Extract the (x, y) coordinate from the center of the cell holding the provided text.  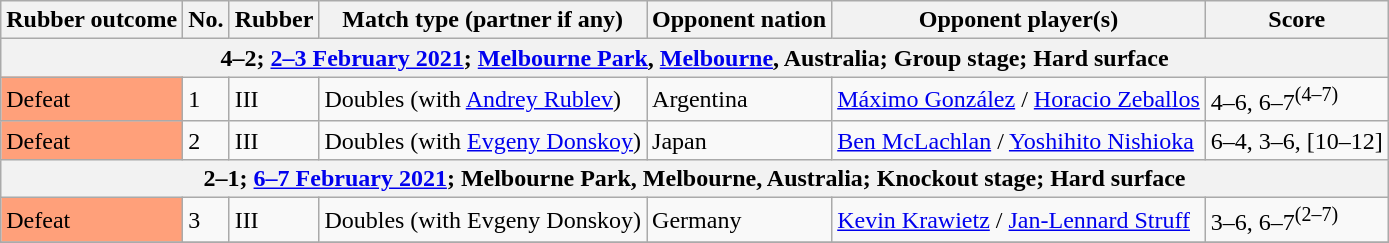
2–1; 6–7 February 2021; Melbourne Park, Melbourne, Australia; Knockout stage; Hard surface (695, 178)
Match type (partner if any) (483, 20)
Opponent nation (740, 20)
Ben McLachlan / Yoshihito Nishioka (1019, 140)
Rubber (274, 20)
No. (206, 20)
3 (206, 220)
Score (1296, 20)
Doubles (with Andrey Rublev) (483, 100)
Opponent player(s) (1019, 20)
Argentina (740, 100)
4–6, 6–7(4–7) (1296, 100)
Kevin Krawietz / Jan-Lennard Struff (1019, 220)
3–6, 6–7(2–7) (1296, 220)
1 (206, 100)
4–2; 2–3 February 2021; Melbourne Park, Melbourne, Australia; Group stage; Hard surface (695, 58)
6–4, 3–6, [10–12] (1296, 140)
2 (206, 140)
Rubber outcome (92, 20)
Germany (740, 220)
Japan (740, 140)
Máximo González / Horacio Zeballos (1019, 100)
